From the cell containing the given text, extract its center point as [x, y] coordinate. 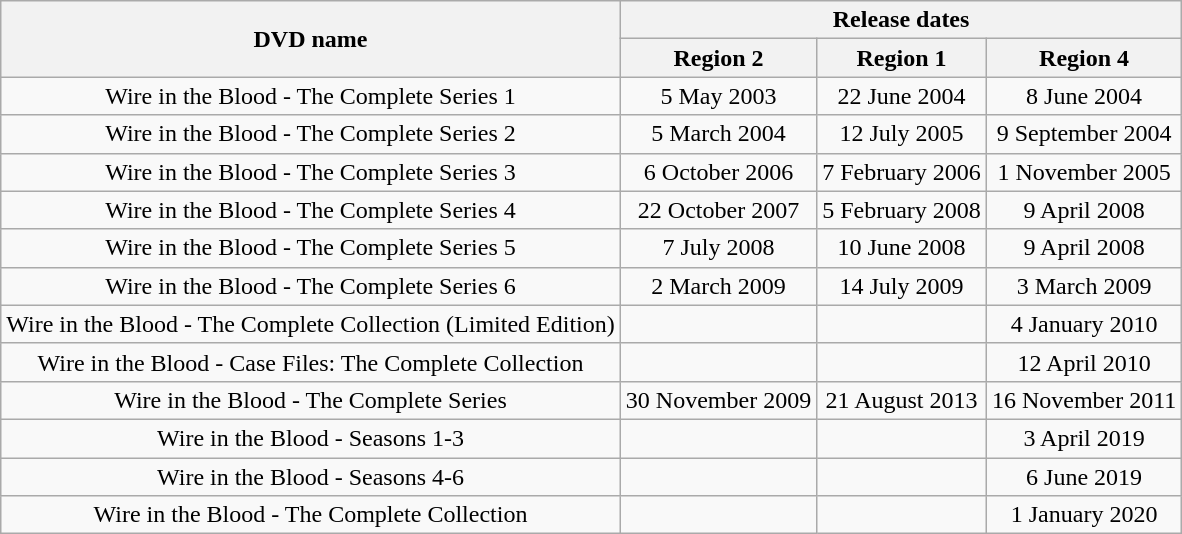
Wire in the Blood - The Complete Series 5 [311, 248]
Wire in the Blood - Seasons 4-6 [311, 477]
10 June 2008 [902, 248]
21 August 2013 [902, 400]
22 June 2004 [902, 96]
12 July 2005 [902, 134]
9 September 2004 [1084, 134]
Wire in the Blood - The Complete Collection [311, 515]
4 January 2010 [1084, 324]
7 July 2008 [718, 248]
Wire in the Blood - The Complete Series 2 [311, 134]
Region 2 [718, 58]
Region 4 [1084, 58]
1 November 2005 [1084, 172]
22 October 2007 [718, 210]
5 February 2008 [902, 210]
3 March 2009 [1084, 286]
30 November 2009 [718, 400]
6 October 2006 [718, 172]
Wire in the Blood - The Complete Series 3 [311, 172]
Region 1 [902, 58]
1 January 2020 [1084, 515]
Wire in the Blood - The Complete Collection (Limited Edition) [311, 324]
Wire in the Blood - The Complete Series [311, 400]
3 April 2019 [1084, 438]
14 July 2009 [902, 286]
7 February 2006 [902, 172]
6 June 2019 [1084, 477]
5 May 2003 [718, 96]
Wire in the Blood - The Complete Series 4 [311, 210]
Wire in the Blood - The Complete Series 6 [311, 286]
Release dates [901, 20]
5 March 2004 [718, 134]
16 November 2011 [1084, 400]
2 March 2009 [718, 286]
DVD name [311, 39]
Wire in the Blood - Seasons 1-3 [311, 438]
8 June 2004 [1084, 96]
Wire in the Blood - The Complete Series 1 [311, 96]
Wire in the Blood - Case Files: The Complete Collection [311, 362]
12 April 2010 [1084, 362]
